Detect which cell encompasses the target text, then output its [x, y] center coordinate. 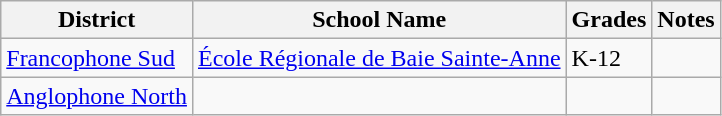
École Régionale de Baie Sainte-Anne [379, 58]
K-12 [609, 58]
Anglophone North [97, 96]
Notes [686, 20]
School Name [379, 20]
Francophone Sud [97, 58]
Grades [609, 20]
District [97, 20]
